Provide the (X, Y) coordinate of the cell's center where the given text is located.  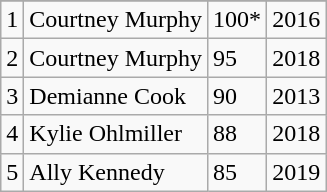
2019 (296, 172)
88 (238, 134)
1 (12, 20)
90 (238, 96)
2013 (296, 96)
95 (238, 58)
Ally Kennedy (116, 172)
100* (238, 20)
Kylie Ohlmiller (116, 134)
3 (12, 96)
85 (238, 172)
Demianne Cook (116, 96)
5 (12, 172)
4 (12, 134)
2 (12, 58)
2016 (296, 20)
